Return the (X, Y) coordinate for the center point of the cell that contains the specified text.  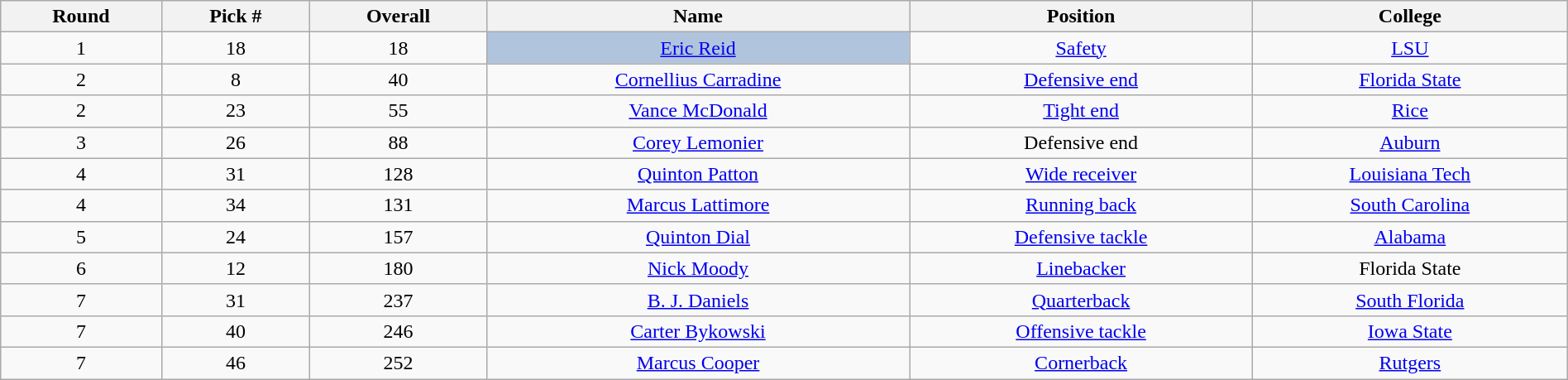
Rutgers (1409, 363)
Cornerback (1082, 363)
Defensive tackle (1082, 237)
131 (399, 205)
Position (1082, 17)
3 (81, 142)
24 (236, 237)
Wide receiver (1082, 174)
1 (81, 48)
Quinton Dial (698, 237)
237 (399, 300)
Linebacker (1082, 268)
252 (399, 363)
Safety (1082, 48)
Pick # (236, 17)
LSU (1409, 48)
Tight end (1082, 111)
8 (236, 79)
26 (236, 142)
34 (236, 205)
Corey Lemonier (698, 142)
Alabama (1409, 237)
Eric Reid (698, 48)
Cornellius Carradine (698, 79)
Marcus Lattimore (698, 205)
Running back (1082, 205)
12 (236, 268)
Marcus Cooper (698, 363)
South Carolina (1409, 205)
Offensive tackle (1082, 331)
5 (81, 237)
Overall (399, 17)
Auburn (1409, 142)
College (1409, 17)
246 (399, 331)
Quinton Patton (698, 174)
46 (236, 363)
23 (236, 111)
Iowa State (1409, 331)
157 (399, 237)
B. J. Daniels (698, 300)
Quarterback (1082, 300)
Vance McDonald (698, 111)
180 (399, 268)
Round (81, 17)
Nick Moody (698, 268)
Louisiana Tech (1409, 174)
Rice (1409, 111)
55 (399, 111)
128 (399, 174)
South Florida (1409, 300)
6 (81, 268)
Name (698, 17)
Carter Bykowski (698, 331)
88 (399, 142)
